Locate the cell with the specified text and output its (x, y) center coordinate. 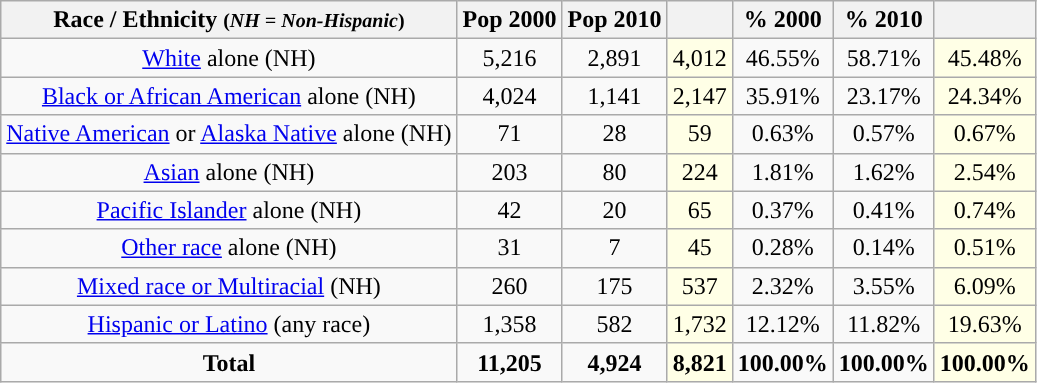
0.57% (884, 134)
59 (700, 134)
5,216 (510, 58)
260 (510, 286)
58.71% (884, 58)
20 (614, 210)
1,732 (700, 324)
Pop 2010 (614, 20)
Mixed race or Multiracial (NH) (229, 286)
2,891 (614, 58)
80 (614, 172)
Race / Ethnicity (NH = Non-Hispanic) (229, 20)
224 (700, 172)
203 (510, 172)
2.54% (984, 172)
65 (700, 210)
45 (700, 248)
Black or African American alone (NH) (229, 96)
2,147 (700, 96)
% 2000 (782, 20)
31 (510, 248)
0.28% (782, 248)
1.81% (782, 172)
0.67% (984, 134)
8,821 (700, 362)
Hispanic or Latino (any race) (229, 324)
4,924 (614, 362)
23.17% (884, 96)
42 (510, 210)
45.48% (984, 58)
12.12% (782, 324)
Native American or Alaska Native alone (NH) (229, 134)
1,141 (614, 96)
71 (510, 134)
0.51% (984, 248)
28 (614, 134)
24.34% (984, 96)
2.32% (782, 286)
7 (614, 248)
4,024 (510, 96)
Asian alone (NH) (229, 172)
19.63% (984, 324)
Total (229, 362)
0.37% (782, 210)
35.91% (782, 96)
0.41% (884, 210)
46.55% (782, 58)
4,012 (700, 58)
11,205 (510, 362)
11.82% (884, 324)
175 (614, 286)
3.55% (884, 286)
0.63% (782, 134)
0.74% (984, 210)
% 2010 (884, 20)
582 (614, 324)
537 (700, 286)
1.62% (884, 172)
1,358 (510, 324)
6.09% (984, 286)
Pop 2000 (510, 20)
Pacific Islander alone (NH) (229, 210)
0.14% (884, 248)
Other race alone (NH) (229, 248)
White alone (NH) (229, 58)
